Identify which cell holds the provided text, then report its [X, Y] central coordinate. 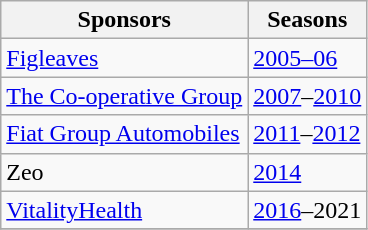
2005–06 [308, 58]
2007–2010 [308, 96]
2016–2021 [308, 210]
VitalityHealth [124, 210]
2011–2012 [308, 134]
Seasons [308, 20]
2014 [308, 172]
Sponsors [124, 20]
Fiat Group Automobiles [124, 134]
Figleaves [124, 58]
The Co-operative Group [124, 96]
Zeo [124, 172]
